From the cell containing the given text, extract its center point as [x, y] coordinate. 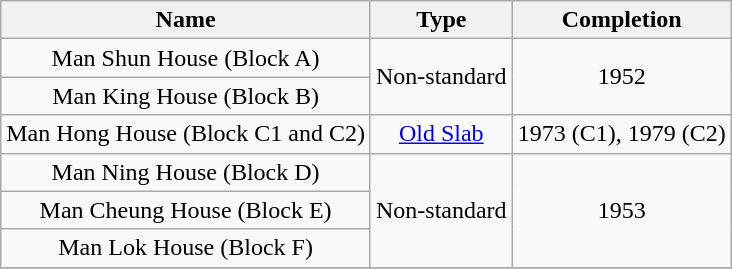
Man Ning House (Block D) [186, 172]
Man Shun House (Block A) [186, 58]
Type [441, 20]
Man King House (Block B) [186, 96]
Completion [622, 20]
1952 [622, 77]
1973 (C1), 1979 (C2) [622, 134]
Man Hong House (Block C1 and C2) [186, 134]
Man Lok House (Block F) [186, 248]
Name [186, 20]
Man Cheung House (Block E) [186, 210]
1953 [622, 210]
Old Slab [441, 134]
